Pinpoint the cell where the given text exists, returning its (x, y) midpoint coordinate. 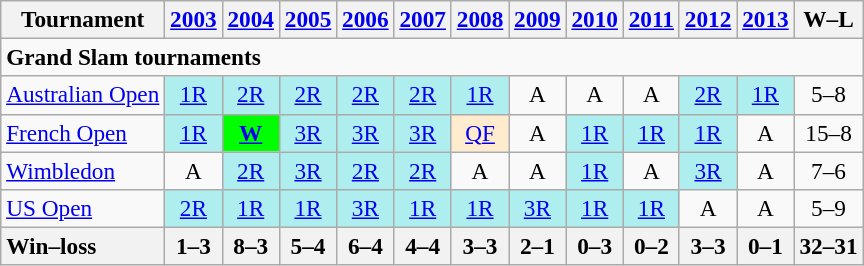
15–8 (828, 133)
2005 (308, 19)
5–9 (828, 208)
1–3 (194, 246)
2007 (422, 19)
6–4 (366, 246)
2009 (538, 19)
Wimbledon (83, 170)
2012 (708, 19)
2013 (766, 19)
2006 (366, 19)
Grand Slam tournaments (432, 57)
32–31 (828, 246)
2–1 (538, 246)
US Open (83, 208)
8–3 (250, 246)
W–L (828, 19)
Tournament (83, 19)
2004 (250, 19)
0–1 (766, 246)
0–2 (651, 246)
2011 (651, 19)
2010 (594, 19)
0–3 (594, 246)
QF (480, 133)
5–8 (828, 95)
French Open (83, 133)
Win–loss (83, 246)
5–4 (308, 246)
7–6 (828, 170)
2003 (194, 19)
4–4 (422, 246)
W (250, 133)
Australian Open (83, 95)
2008 (480, 19)
